Detect which cell encompasses the target text, then output its (x, y) center coordinate. 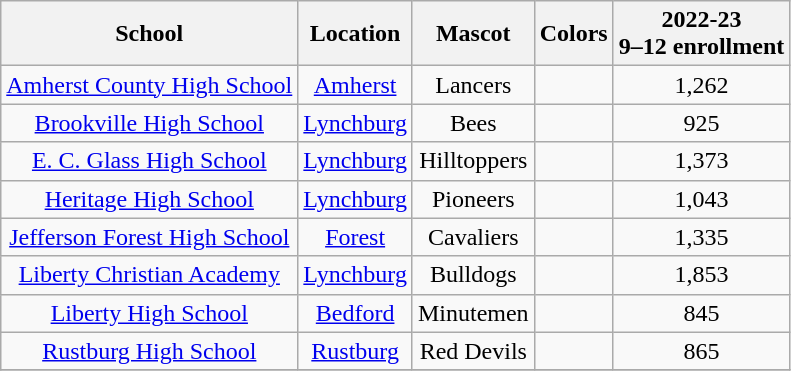
Red Devils (473, 351)
Colors (574, 34)
Amherst (356, 85)
Heritage High School (150, 199)
865 (702, 351)
Liberty High School (150, 313)
1,335 (702, 237)
845 (702, 313)
Hilltoppers (473, 161)
Cavaliers (473, 237)
Location (356, 34)
Pioneers (473, 199)
1,853 (702, 275)
Lancers (473, 85)
1,043 (702, 199)
Brookville High School (150, 123)
Mascot (473, 34)
E. C. Glass High School (150, 161)
Bulldogs (473, 275)
925 (702, 123)
Bedford (356, 313)
Liberty Christian Academy (150, 275)
1,373 (702, 161)
School (150, 34)
Forest (356, 237)
1,262 (702, 85)
Amherst County High School (150, 85)
Rustburg High School (150, 351)
Jefferson Forest High School (150, 237)
2022-239–12 enrollment (702, 34)
Minutemen (473, 313)
Bees (473, 123)
Rustburg (356, 351)
